Output the (x, y) coordinate of the center of the cell containing the given text.  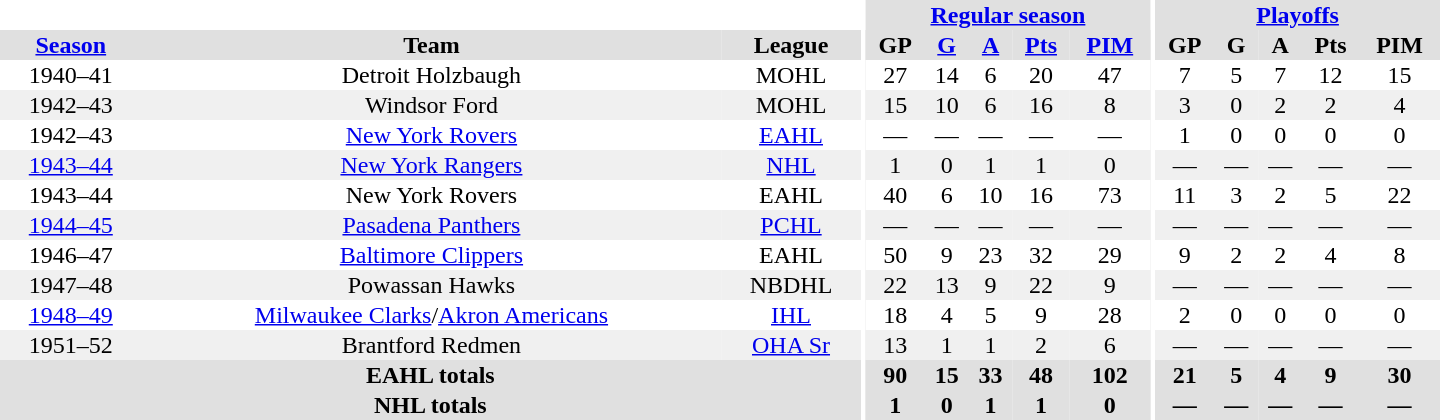
90 (896, 375)
Pasadena Panthers (432, 225)
NBDHL (790, 285)
33 (991, 375)
18 (896, 315)
Playoffs (1298, 15)
IHL (790, 315)
1946–47 (71, 255)
NHL totals (430, 405)
28 (1110, 315)
OHA Sr (790, 345)
Detroit Holzbaugh (432, 75)
21 (1184, 375)
Team (432, 45)
1940–41 (71, 75)
NHL (790, 165)
20 (1042, 75)
League (790, 45)
47 (1110, 75)
1947–48 (71, 285)
1944–45 (71, 225)
40 (896, 195)
New York Rangers (432, 165)
27 (896, 75)
Powassan Hawks (432, 285)
Brantford Redmen (432, 345)
30 (1400, 375)
1948–49 (71, 315)
Regular season (1008, 15)
1951–52 (71, 345)
Baltimore Clippers (432, 255)
14 (947, 75)
50 (896, 255)
73 (1110, 195)
32 (1042, 255)
EAHL totals (430, 375)
29 (1110, 255)
12 (1330, 75)
Milwaukee Clarks/Akron Americans (432, 315)
11 (1184, 195)
48 (1042, 375)
23 (991, 255)
PCHL (790, 225)
Windsor Ford (432, 105)
Season (71, 45)
102 (1110, 375)
